Identify which cell holds the provided text, then report its [x, y] central coordinate. 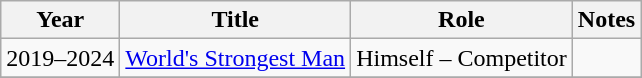
World's Strongest Man [236, 58]
Year [60, 20]
Role [462, 20]
Himself – Competitor [462, 58]
Notes [606, 20]
Title [236, 20]
2019–2024 [60, 58]
